Return the (x, y) coordinate for the center point of the cell that contains the specified text.  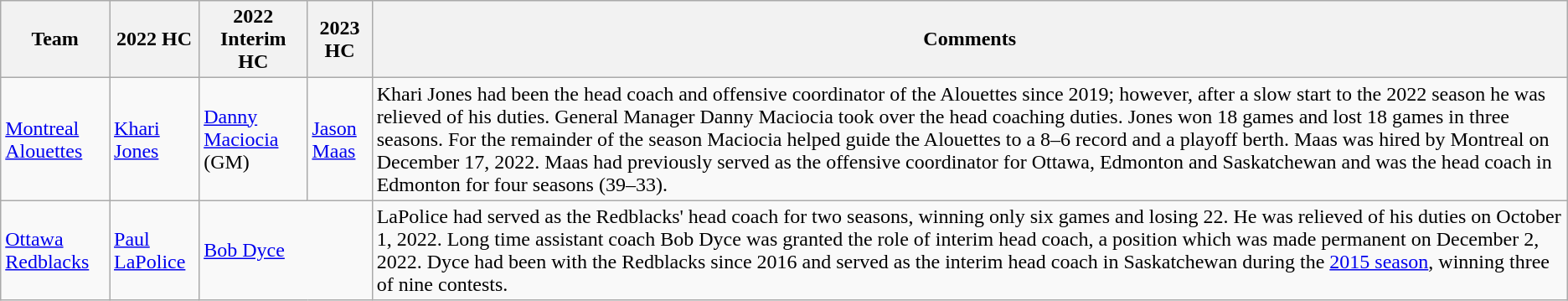
Ottawa Redblacks (55, 250)
2022 Interim HC (253, 39)
2023 HC (340, 39)
Bob Dyce (286, 250)
Team (55, 39)
Jason Maas (340, 139)
2022 HC (154, 39)
Khari Jones (154, 139)
Danny Maciocia (GM) (253, 139)
Paul LaPolice (154, 250)
Comments (970, 39)
Montreal Alouettes (55, 139)
